Determine the [x, y] coordinate at the center of the cell enclosing the given text.  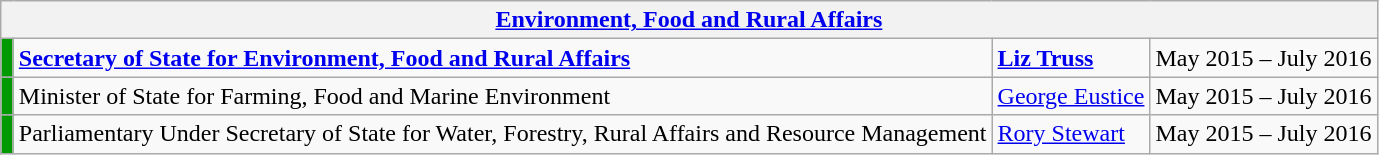
Secretary of State for Environment, Food and Rural Affairs [502, 58]
Liz Truss [1071, 58]
Environment, Food and Rural Affairs [689, 20]
Minister of State for Farming, Food and Marine Environment [502, 96]
Parliamentary Under Secretary of State for Water, Forestry, Rural Affairs and Resource Management [502, 134]
George Eustice [1071, 96]
Rory Stewart [1071, 134]
